Provide the (x, y) coordinate of the cell's center where the given text is located.  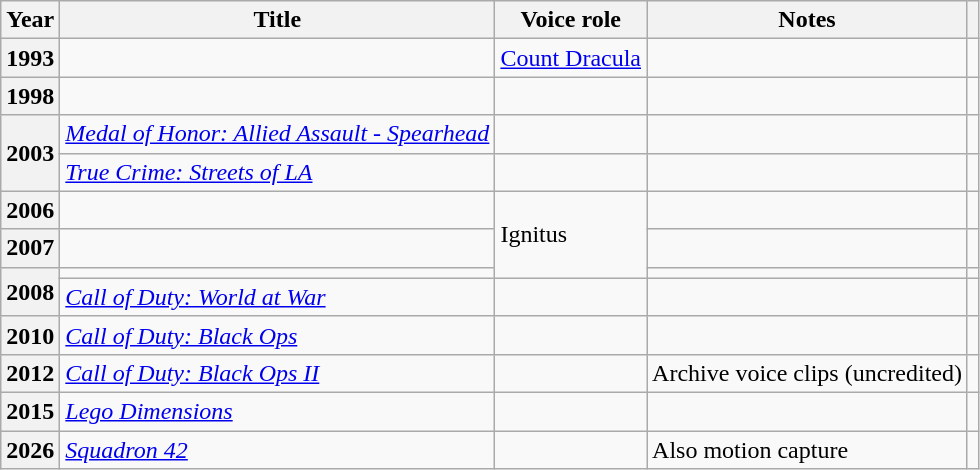
Medal of Honor: Allied Assault - Spearhead (278, 134)
2012 (30, 373)
2003 (30, 153)
2006 (30, 210)
2026 (30, 449)
Ignitus (571, 234)
Title (278, 20)
Call of Duty: Black Ops (278, 335)
Voice role (571, 20)
Archive voice clips (uncredited) (808, 373)
Notes (808, 20)
Lego Dimensions (278, 411)
2015 (30, 411)
2008 (30, 292)
True Crime: Streets of LA (278, 172)
2010 (30, 335)
2007 (30, 248)
1998 (30, 96)
1993 (30, 58)
Call of Duty: Black Ops II (278, 373)
Squadron 42 (278, 449)
Year (30, 20)
Count Dracula (571, 58)
Also motion capture (808, 449)
Call of Duty: World at War (278, 297)
